Pinpoint the cell where the given text exists, returning its (X, Y) midpoint coordinate. 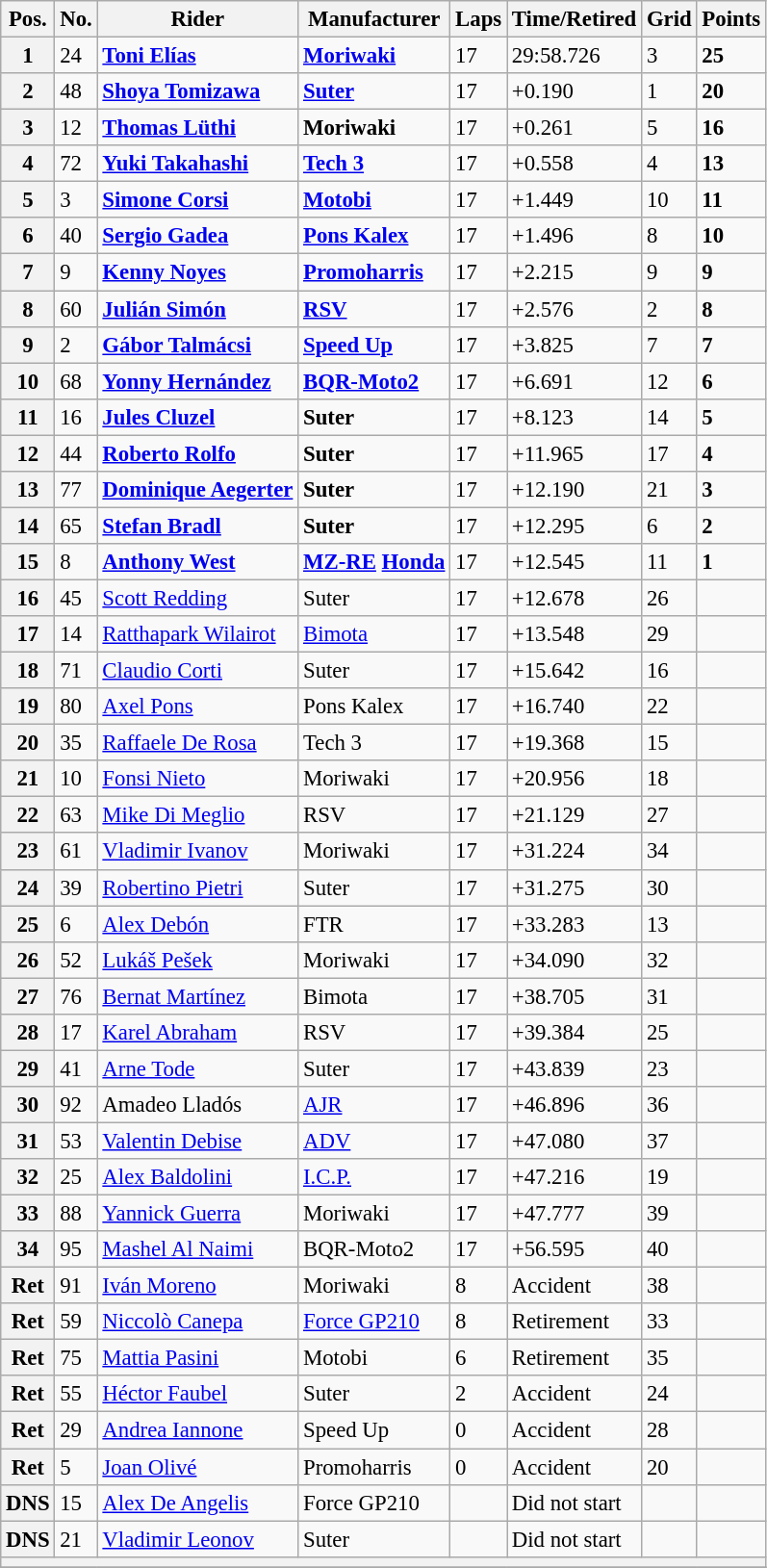
Bernat Martínez (198, 996)
59 (76, 1322)
Pos. (28, 19)
Julián Simón (198, 309)
+12.545 (574, 562)
Fonsi Nieto (198, 779)
+8.123 (574, 417)
+12.678 (574, 598)
Points (731, 19)
+2.576 (574, 309)
Robertino Pietri (198, 887)
+11.965 (574, 453)
92 (76, 1105)
+21.129 (574, 815)
I.C.P. (374, 1177)
Thomas Lüthi (198, 128)
Yuki Takahashi (198, 164)
Kenny Noyes (198, 272)
63 (76, 815)
+1.449 (574, 200)
+16.740 (574, 707)
Anthony West (198, 562)
No. (76, 19)
+6.691 (574, 381)
Alex Baldolini (198, 1177)
+47.777 (574, 1214)
+0.558 (574, 164)
Mattia Pasini (198, 1358)
+0.190 (574, 91)
+47.216 (574, 1177)
Manufacturer (374, 19)
Axel Pons (198, 707)
+43.839 (574, 1068)
Jules Cluzel (198, 417)
+20.956 (574, 779)
72 (76, 164)
Toni Elías (198, 56)
+38.705 (574, 996)
Sergio Gadea (198, 236)
Yannick Guerra (198, 1214)
Time/Retired (574, 19)
MZ-RE Honda (374, 562)
Vladimir Leonov (198, 1539)
Grid (670, 19)
Simone Corsi (198, 200)
+56.595 (574, 1249)
Raffaele De Rosa (198, 743)
+46.896 (574, 1105)
+19.368 (574, 743)
Joan Olivé (198, 1467)
+12.190 (574, 490)
+13.548 (574, 634)
91 (76, 1286)
38 (670, 1286)
Vladimir Ivanov (198, 852)
+47.080 (574, 1141)
65 (76, 526)
+2.215 (574, 272)
61 (76, 852)
Mike Di Meglio (198, 815)
AJR (374, 1105)
45 (76, 598)
Yonny Hernández (198, 381)
Stefan Bradl (198, 526)
52 (76, 960)
+31.224 (574, 852)
36 (670, 1105)
Roberto Rolfo (198, 453)
88 (76, 1214)
Karel Abraham (198, 1033)
37 (670, 1141)
77 (76, 490)
95 (76, 1249)
Arne Tode (198, 1068)
Rider (198, 19)
Gábor Talmácsi (198, 345)
Héctor Faubel (198, 1395)
FTR (374, 924)
53 (76, 1141)
75 (76, 1358)
Andrea Iannone (198, 1430)
Mashel Al Naimi (198, 1249)
+39.384 (574, 1033)
44 (76, 453)
55 (76, 1395)
41 (76, 1068)
Laps (479, 19)
Claudio Corti (198, 671)
68 (76, 381)
+1.496 (574, 236)
Scott Redding (198, 598)
48 (76, 91)
+12.295 (574, 526)
+31.275 (574, 887)
60 (76, 309)
29:58.726 (574, 56)
71 (76, 671)
Amadeo Lladós (198, 1105)
+3.825 (574, 345)
+15.642 (574, 671)
Dominique Aegerter (198, 490)
Niccolò Canepa (198, 1322)
ADV (374, 1141)
+34.090 (574, 960)
Alex De Angelis (198, 1503)
Ratthapark Wilairot (198, 634)
76 (76, 996)
Shoya Tomizawa (198, 91)
Iván Moreno (198, 1286)
+0.261 (574, 128)
+33.283 (574, 924)
Valentin Debise (198, 1141)
80 (76, 707)
Alex Debón (198, 924)
Lukáš Pešek (198, 960)
